Output the (X, Y) coordinate of the center of the cell containing the given text.  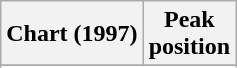
Chart (1997) (72, 34)
Peakposition (189, 34)
